Locate the cell with the specified text and output its (X, Y) center coordinate. 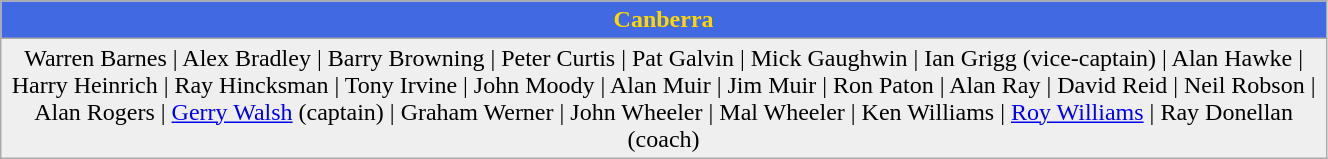
Canberra (664, 20)
